Search for the cell housing the specified text and yield its [x, y] center coordinate. 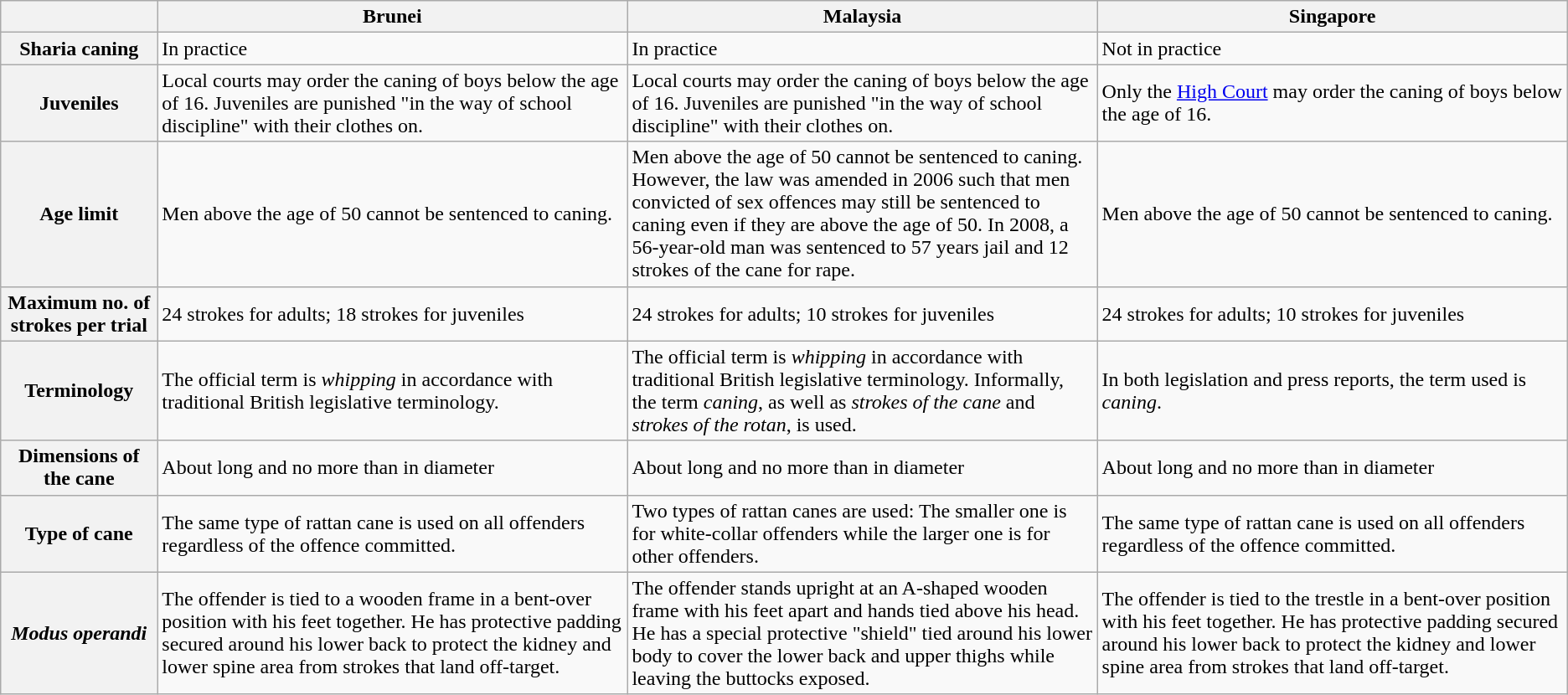
Sharia caning [79, 49]
Type of cane [79, 533]
The official term is whipping in accordance with traditional British legislative terminology. [392, 390]
Terminology [79, 390]
Not in practice [1332, 49]
Brunei [392, 17]
Only the High Court may order the caning of boys below the age of 16. [1332, 103]
Modus operandi [79, 633]
Singapore [1332, 17]
24 strokes for adults; 18 strokes for juveniles [392, 313]
Malaysia [863, 17]
Dimensions of the cane [79, 467]
Maximum no. of strokes per trial [79, 313]
Two types of rattan canes are used: The smaller one is for white-collar offenders while the larger one is for other offenders. [863, 533]
Age limit [79, 214]
Juveniles [79, 103]
In both legislation and press reports, the term used is caning. [1332, 390]
